Capture the cell that displays the provided text and extract its [X, Y] central coordinate. 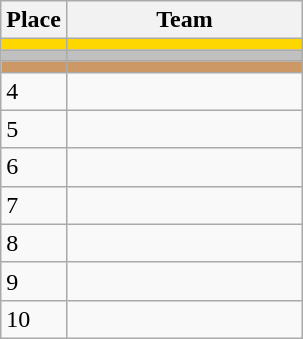
8 [34, 243]
10 [34, 319]
Place [34, 20]
6 [34, 167]
7 [34, 205]
5 [34, 129]
9 [34, 281]
Team [184, 20]
4 [34, 91]
